For the text-containing cell, return its midpoint in [X, Y] coordinate format. 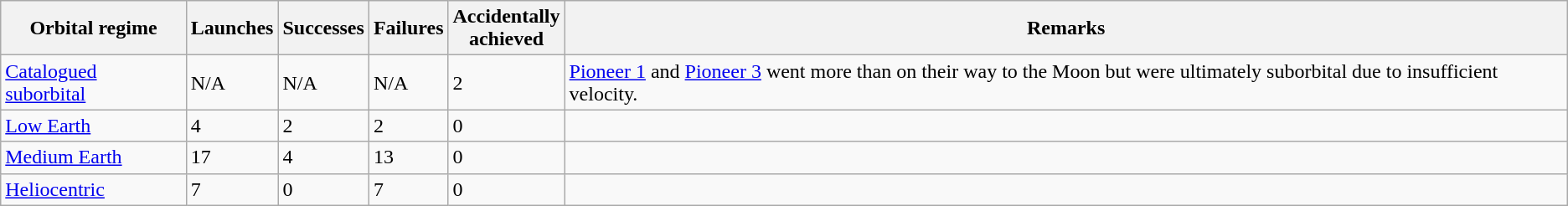
Successes [323, 28]
Pioneer 1 and Pioneer 3 went more than on their way to the Moon but were ultimately suborbital due to insufficient velocity. [1065, 82]
13 [409, 157]
17 [232, 157]
Medium Earth [94, 157]
Catalogued suborbital [94, 82]
Launches [232, 28]
Remarks [1065, 28]
Heliocentric [94, 189]
Low Earth [94, 126]
Orbital regime [94, 28]
Failures [409, 28]
Accidentallyachieved [506, 28]
